Return the [X, Y] coordinate for the center point of the cell that contains the specified text.  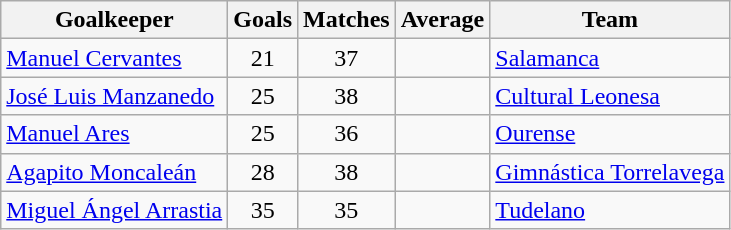
37 [347, 58]
Salamanca [610, 58]
Goalkeeper [114, 20]
Cultural Leonesa [610, 96]
Gimnástica Torrelavega [610, 172]
José Luis Manzanedo [114, 96]
Ourense [610, 134]
Goals [263, 20]
28 [263, 172]
Manuel Ares [114, 134]
Miguel Ángel Arrastia [114, 210]
Team [610, 20]
21 [263, 58]
36 [347, 134]
Average [442, 20]
Matches [347, 20]
Tudelano [610, 210]
Agapito Moncaleán [114, 172]
Manuel Cervantes [114, 58]
